Detect which cell encompasses the target text, then output its [x, y] center coordinate. 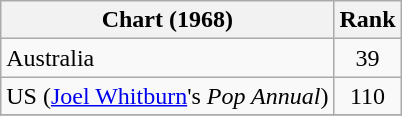
39 [368, 58]
110 [368, 96]
US (Joel Whitburn's Pop Annual) [168, 96]
Australia [168, 58]
Rank [368, 20]
Chart (1968) [168, 20]
